For the text-containing cell, return its midpoint in [X, Y] coordinate format. 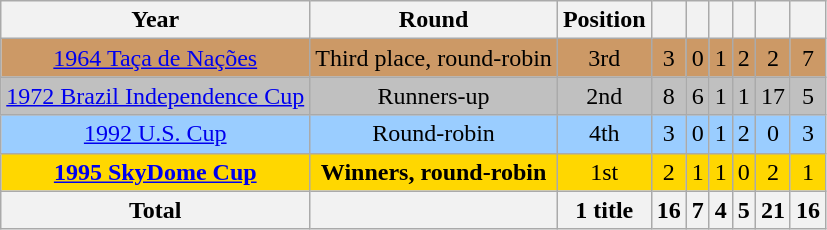
8 [668, 96]
1972 Brazil Independence Cup [156, 96]
Year [156, 20]
Position [604, 20]
21 [772, 210]
1964 Taça de Nações [156, 58]
6 [698, 96]
1995 SkyDome Cup [156, 172]
1 title [604, 210]
2nd [604, 96]
Round-robin [434, 134]
Winners, round-robin [434, 172]
Runners-up [434, 96]
1992 U.S. Cup [156, 134]
Total [156, 210]
Round [434, 20]
4th [604, 134]
17 [772, 96]
4 [720, 210]
3rd [604, 58]
Third place, round-robin [434, 58]
1st [604, 172]
